Locate the cell with the specified text and output its [X, Y] center coordinate. 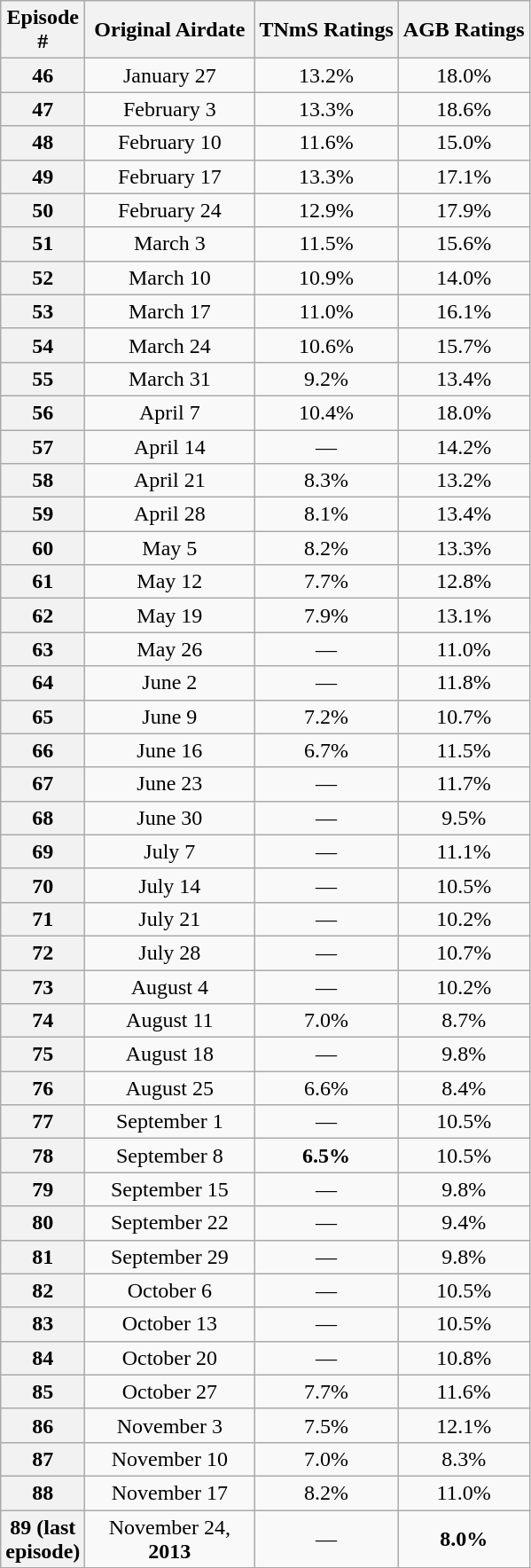
52 [43, 278]
87 [43, 1459]
February 3 [170, 109]
November 3 [170, 1425]
June 16 [170, 750]
6.5% [326, 1156]
February 17 [170, 176]
57 [43, 446]
August 25 [170, 1088]
9.2% [326, 379]
49 [43, 176]
51 [43, 244]
55 [43, 379]
7.5% [326, 1425]
February 24 [170, 210]
June 2 [170, 683]
10.8% [464, 1358]
14.2% [464, 446]
10.4% [326, 412]
58 [43, 481]
17.1% [464, 176]
March 10 [170, 278]
73 [43, 987]
12.1% [464, 1425]
17.9% [464, 210]
July 7 [170, 851]
69 [43, 851]
71 [43, 919]
68 [43, 818]
15.7% [464, 345]
July 28 [170, 953]
66 [43, 750]
August 11 [170, 1021]
June 9 [170, 717]
7.9% [326, 615]
12.8% [464, 582]
8.7% [464, 1021]
81 [43, 1257]
TNmS Ratings [326, 30]
November 24, 2013 [170, 1538]
January 27 [170, 75]
March 24 [170, 345]
11.8% [464, 683]
15.6% [464, 244]
11.7% [464, 784]
86 [43, 1425]
September 1 [170, 1122]
85 [43, 1392]
10.6% [326, 345]
October 6 [170, 1290]
July 14 [170, 885]
56 [43, 412]
15.0% [464, 143]
April 14 [170, 446]
54 [43, 345]
47 [43, 109]
September 22 [170, 1223]
53 [43, 311]
March 3 [170, 244]
77 [43, 1122]
Episode # [43, 30]
70 [43, 885]
Original Airdate [170, 30]
88 [43, 1493]
October 27 [170, 1392]
May 19 [170, 615]
18.6% [464, 109]
June 23 [170, 784]
8.1% [326, 514]
April 28 [170, 514]
82 [43, 1290]
October 13 [170, 1324]
April 7 [170, 412]
November 17 [170, 1493]
August 18 [170, 1054]
September 29 [170, 1257]
79 [43, 1189]
September 8 [170, 1156]
May 5 [170, 548]
50 [43, 210]
72 [43, 953]
March 31 [170, 379]
August 4 [170, 987]
April 21 [170, 481]
84 [43, 1358]
48 [43, 143]
61 [43, 582]
65 [43, 717]
76 [43, 1088]
November 10 [170, 1459]
7.2% [326, 717]
63 [43, 649]
46 [43, 75]
78 [43, 1156]
14.0% [464, 278]
May 12 [170, 582]
9.5% [464, 818]
80 [43, 1223]
59 [43, 514]
May 26 [170, 649]
74 [43, 1021]
October 20 [170, 1358]
12.9% [326, 210]
9.4% [464, 1223]
8.4% [464, 1088]
60 [43, 548]
89 (last episode) [43, 1538]
June 30 [170, 818]
February 10 [170, 143]
75 [43, 1054]
6.6% [326, 1088]
6.7% [326, 750]
67 [43, 784]
AGB Ratings [464, 30]
16.1% [464, 311]
July 21 [170, 919]
11.1% [464, 851]
83 [43, 1324]
10.9% [326, 278]
8.0% [464, 1538]
62 [43, 615]
13.1% [464, 615]
March 17 [170, 311]
64 [43, 683]
September 15 [170, 1189]
